Identify which cell holds the provided text, then report its [X, Y] central coordinate. 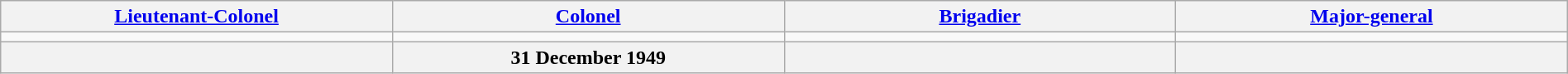
Brigadier [980, 17]
Major-general [1372, 17]
Colonel [588, 17]
31 December 1949 [588, 57]
Lieutenant-Colonel [197, 17]
